Locate the cell with the specified text and output its [X, Y] center coordinate. 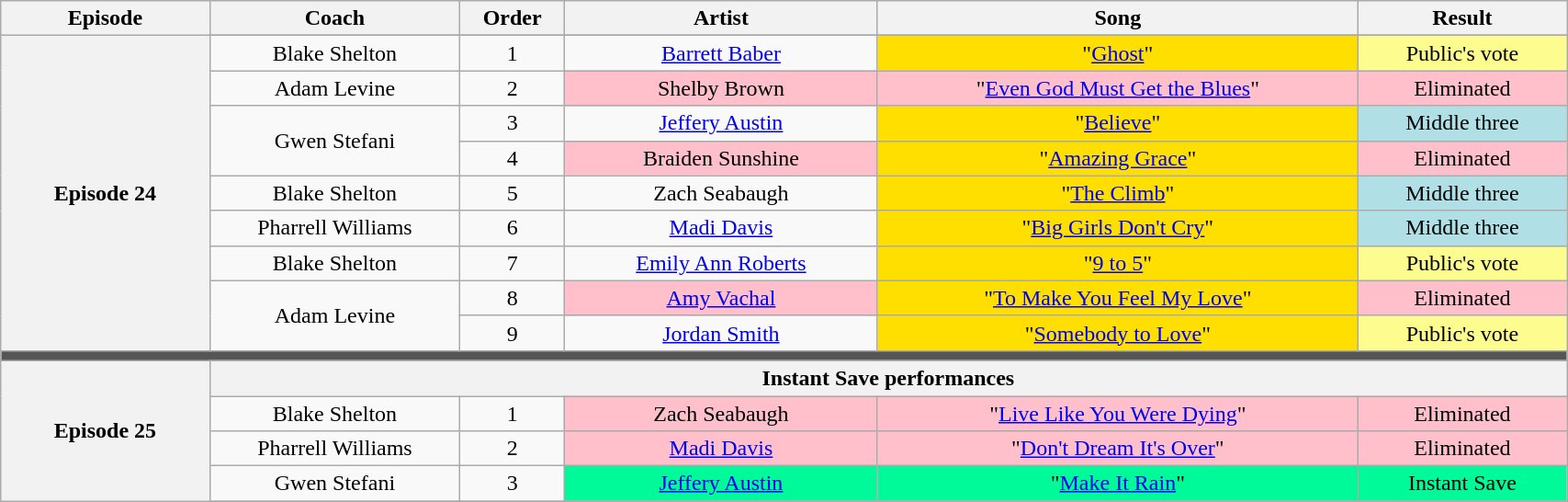
8 [513, 298]
9 [513, 333]
Episode 24 [105, 193]
Artist [720, 18]
Barrett Baber [720, 53]
"Somebody to Love" [1117, 333]
Song [1117, 18]
Braiden Sunshine [720, 158]
"Amazing Grace" [1117, 158]
Instant Save performances [888, 378]
7 [513, 263]
Result [1462, 18]
"To Make You Feel My Love" [1117, 298]
"The Climb" [1117, 193]
6 [513, 228]
"Big Girls Don't Cry" [1117, 228]
"Don't Dream It's Over" [1117, 449]
Episode [105, 18]
Episode 25 [105, 430]
Coach [334, 18]
Instant Save [1462, 484]
"Make It Rain" [1117, 484]
Amy Vachal [720, 298]
4 [513, 158]
Order [513, 18]
"Believe" [1117, 123]
Emily Ann Roberts [720, 263]
Jordan Smith [720, 333]
"Even God Must Get the Blues" [1117, 88]
"Live Like You Were Dying" [1117, 413]
"9 to 5" [1117, 263]
Shelby Brown [720, 88]
"Ghost" [1117, 53]
5 [513, 193]
